Provide the (x, y) coordinate of the cell's center where the given text is located.  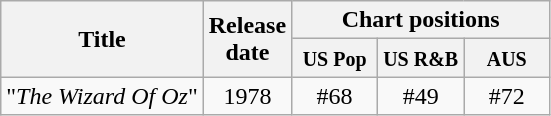
1978 (247, 96)
Title (102, 39)
"The Wizard Of Oz" (102, 96)
#68 (335, 96)
Chart positions (421, 20)
US R&B (421, 58)
#49 (421, 96)
Releasedate (247, 39)
US Pop (335, 58)
AUS (507, 58)
#72 (507, 96)
